For the text-containing cell, return its midpoint in [X, Y] coordinate format. 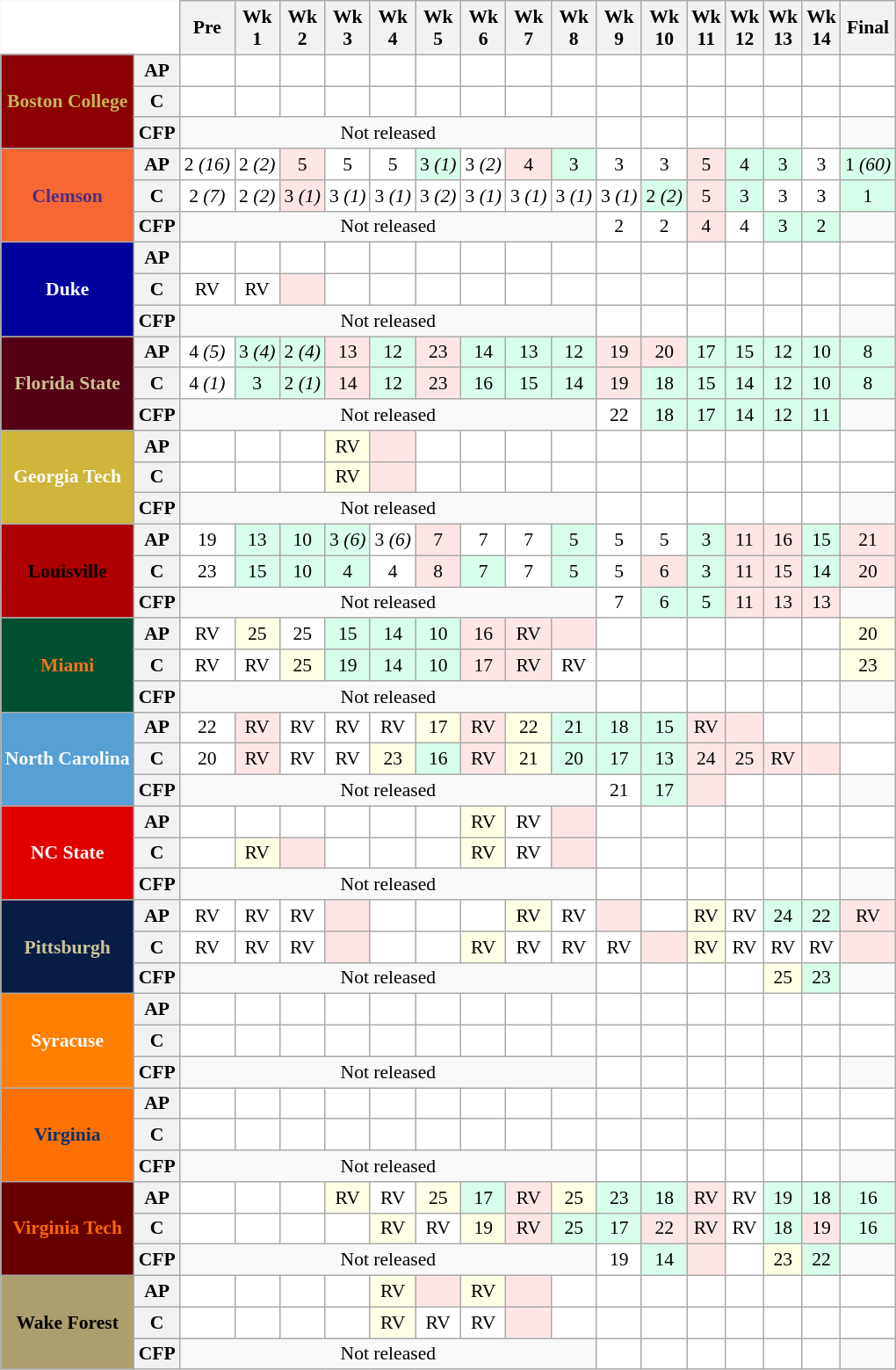
Wk7 [529, 28]
Pittsburgh [68, 947]
Wk5 [437, 28]
Wk14 [821, 28]
Florida State [68, 383]
1 [868, 196]
Syracuse [68, 1040]
2 (7) [207, 196]
Wk11 [706, 28]
2 (16) [207, 164]
Louisville [68, 571]
Clemson [68, 195]
3 (4) [257, 352]
Duke [68, 290]
Wk10 [664, 28]
Wk6 [483, 28]
Wake Forest [68, 1323]
Boston College [68, 102]
Wk9 [618, 28]
Wk13 [783, 28]
Virginia Tech [68, 1229]
2 (1) [302, 384]
Wk8 [573, 28]
Final [868, 28]
Georgia Tech [68, 478]
4 (1) [207, 384]
Virginia [68, 1135]
Wk12 [745, 28]
Wk2 [302, 28]
Wk4 [392, 28]
Wk1 [257, 28]
4 (5) [207, 352]
1 (60) [868, 164]
Pre [207, 28]
2 (4) [302, 352]
NC State [68, 852]
Wk3 [348, 28]
Miami [68, 666]
North Carolina [68, 759]
